Pinpoint the cell where the given text exists, returning its [x, y] midpoint coordinate. 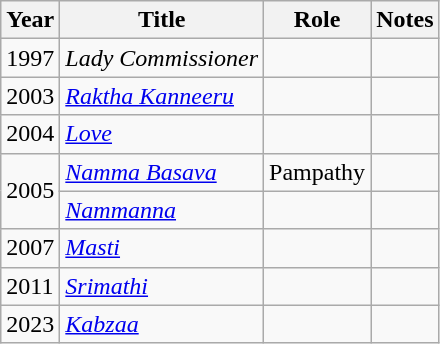
Notes [405, 20]
Namma Basava [162, 172]
1997 [30, 58]
Masti [162, 248]
2005 [30, 191]
Lady Commissioner [162, 58]
Title [162, 20]
Raktha Kanneeru [162, 96]
Srimathi [162, 286]
Kabzaa [162, 324]
Nammanna [162, 210]
2007 [30, 248]
2003 [30, 96]
Pampathy [318, 172]
Year [30, 20]
2011 [30, 286]
2023 [30, 324]
2004 [30, 134]
Role [318, 20]
Love [162, 134]
